Search for the cell housing the specified text and yield its (X, Y) center coordinate. 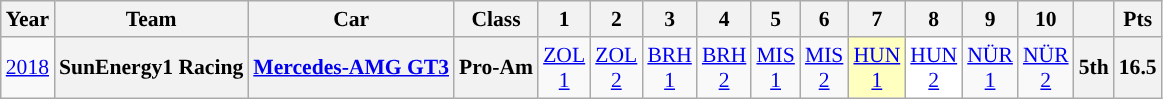
10 (1046, 19)
HUN2 (934, 68)
2018 (28, 68)
Year (28, 19)
Car (351, 19)
Class (496, 19)
Pro-Am (496, 68)
SunEnergy1 Racing (151, 68)
4 (724, 19)
BRH2 (724, 68)
ZOL2 (616, 68)
2 (616, 19)
NÜR2 (1046, 68)
6 (824, 19)
9 (990, 19)
1 (564, 19)
7 (876, 19)
ZOL1 (564, 68)
8 (934, 19)
Mercedes-AMG GT3 (351, 68)
Team (151, 19)
MIS1 (776, 68)
5 (776, 19)
HUN1 (876, 68)
16.5 (1138, 68)
NÜR1 (990, 68)
5th (1094, 68)
3 (670, 19)
MIS2 (824, 68)
Pts (1138, 19)
BRH1 (670, 68)
